Detect which cell encompasses the target text, then output its (X, Y) center coordinate. 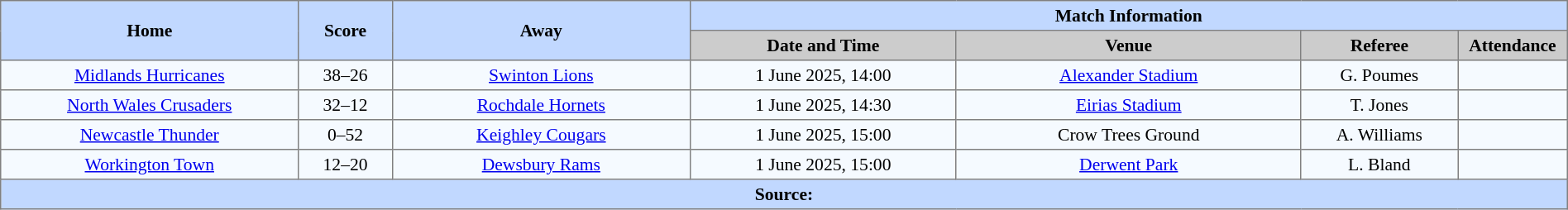
T. Jones (1379, 105)
38–26 (346, 75)
Dewsbury Rams (541, 165)
Venue (1128, 45)
32–12 (346, 105)
G. Poumes (1379, 75)
Keighley Cougars (541, 135)
A. Williams (1379, 135)
Attendance (1513, 45)
Crow Trees Ground (1128, 135)
North Wales Crusaders (150, 105)
Match Information (1128, 16)
1 June 2025, 14:00 (823, 75)
Rochdale Hornets (541, 105)
Away (541, 31)
Alexander Stadium (1128, 75)
Date and Time (823, 45)
Referee (1379, 45)
0–52 (346, 135)
Home (150, 31)
Derwent Park (1128, 165)
Workington Town (150, 165)
Swinton Lions (541, 75)
Eirias Stadium (1128, 105)
Score (346, 31)
Midlands Hurricanes (150, 75)
Newcastle Thunder (150, 135)
L. Bland (1379, 165)
Source: (784, 194)
12–20 (346, 165)
1 June 2025, 14:30 (823, 105)
